Determine the [X, Y] coordinate at the center of the cell enclosing the given text.  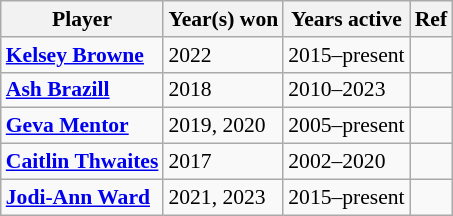
2010–2023 [346, 90]
Ash Brazill [82, 90]
2021, 2023 [223, 197]
2017 [223, 162]
Year(s) won [223, 19]
Ref [431, 19]
Jodi-Ann Ward [82, 197]
Player [82, 19]
Caitlin Thwaites [82, 162]
Years active [346, 19]
Geva Mentor [82, 126]
Kelsey Browne [82, 55]
2019, 2020 [223, 126]
2022 [223, 55]
2002–2020 [346, 162]
2018 [223, 90]
2005–present [346, 126]
